Return the (x, y) coordinate for the center point of the cell that contains the specified text.  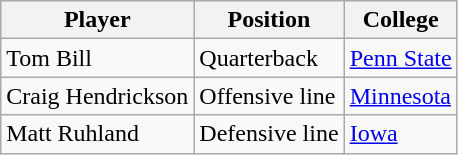
Penn State (400, 58)
Iowa (400, 134)
Craig Hendrickson (98, 96)
Offensive line (269, 96)
Defensive line (269, 134)
Position (269, 20)
Quarterback (269, 58)
Matt Ruhland (98, 134)
Tom Bill (98, 58)
Player (98, 20)
Minnesota (400, 96)
College (400, 20)
